Output the [X, Y] coordinate of the center of the cell containing the given text.  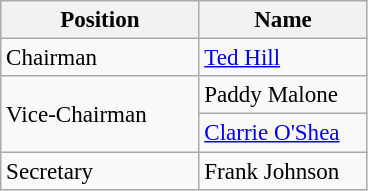
Position [100, 20]
Name [283, 20]
Secretary [100, 171]
Frank Johnson [283, 171]
Vice-Chairman [100, 114]
Paddy Malone [283, 95]
Chairman [100, 58]
Clarrie O'Shea [283, 133]
Ted Hill [283, 58]
